Output the (X, Y) coordinate of the center of the cell containing the given text.  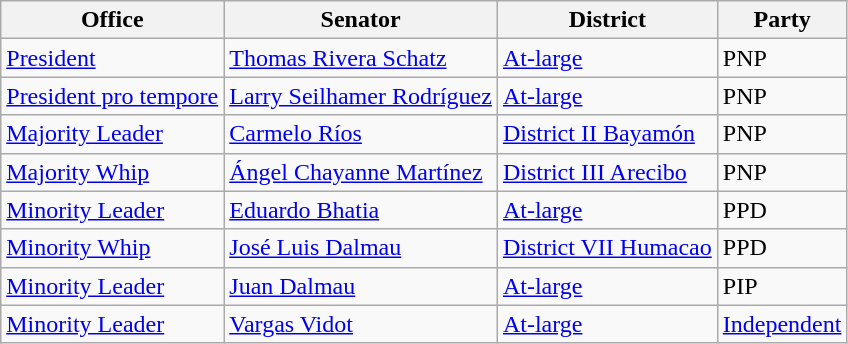
Eduardo Bhatia (361, 210)
District VII Humacao (607, 248)
President (112, 58)
District II Bayamón (607, 134)
Office (112, 20)
Vargas Vidot (361, 324)
District III Arecibo (607, 172)
District (607, 20)
Thomas Rivera Schatz (361, 58)
José Luis Dalmau (361, 248)
PIP (782, 286)
Minority Whip (112, 248)
Independent (782, 324)
Carmelo Ríos (361, 134)
Ángel Chayanne Martínez (361, 172)
Juan Dalmau (361, 286)
Majority Whip (112, 172)
Party (782, 20)
Majority Leader (112, 134)
Senator (361, 20)
Larry Seilhamer Rodríguez (361, 96)
President pro tempore (112, 96)
